Locate the cell with the specified text and output its (x, y) center coordinate. 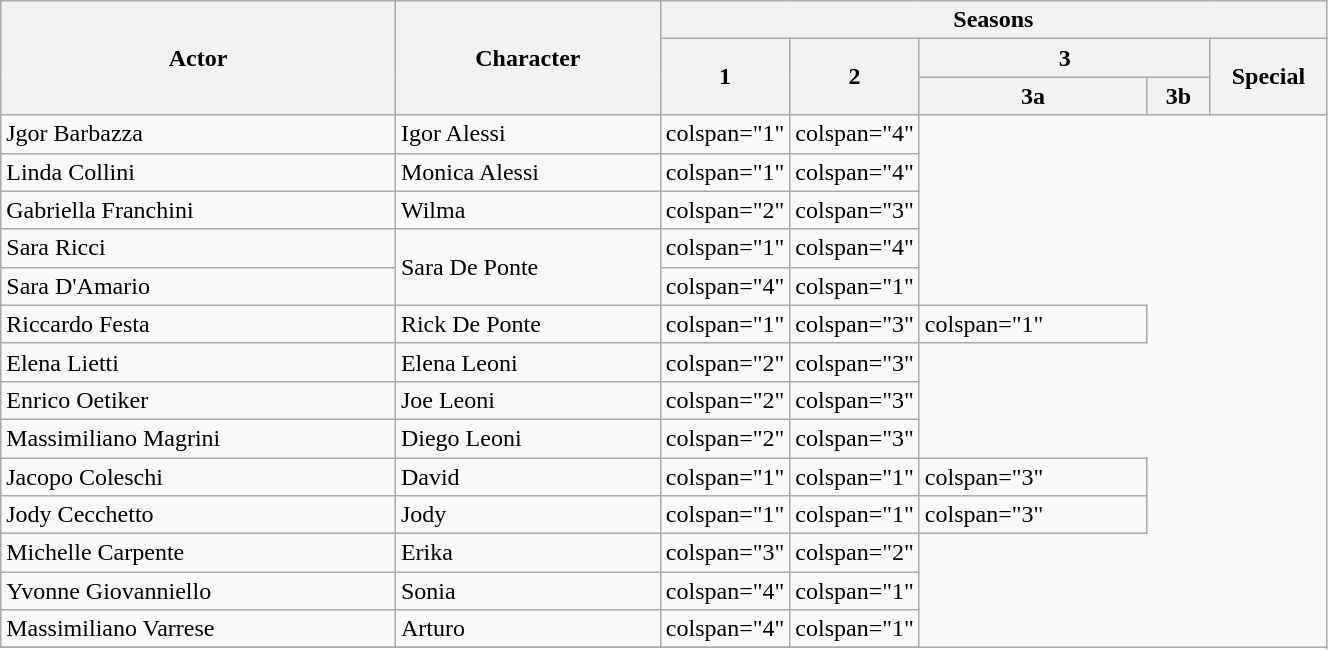
Seasons (993, 20)
Sonia (528, 591)
Linda Collini (198, 172)
Arturo (528, 629)
3 (1064, 58)
Special (1268, 77)
Gabriella Franchini (198, 210)
Igor Alessi (528, 134)
Joe Leoni (528, 400)
2 (855, 77)
Riccardo Festa (198, 324)
Massimiliano Magrini (198, 438)
Wilma (528, 210)
3b (1178, 96)
Sara D'Amario (198, 286)
Yvonne Giovanniello (198, 591)
Monica Alessi (528, 172)
Massimiliano Varrese (198, 629)
Jody Cecchetto (198, 515)
Sara Ricci (198, 248)
Jody (528, 515)
Rick De Ponte (528, 324)
Jgor Barbazza (198, 134)
Jacopo Coleschi (198, 477)
Erika (528, 553)
David (528, 477)
Diego Leoni (528, 438)
Sara De Ponte (528, 267)
Actor (198, 58)
Michelle Carpente (198, 553)
Elena Leoni (528, 362)
Enrico Oetiker (198, 400)
Elena Lietti (198, 362)
1 (725, 77)
Character (528, 58)
3a (1032, 96)
